Search for the cell housing the specified text and yield its [X, Y] center coordinate. 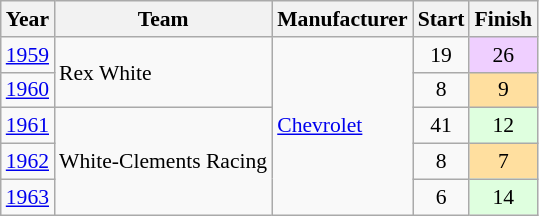
26 [503, 55]
12 [503, 126]
Team [163, 19]
1960 [28, 90]
19 [442, 55]
1961 [28, 126]
Year [28, 19]
Start [442, 19]
9 [503, 90]
1959 [28, 55]
1962 [28, 162]
1963 [28, 197]
Rex White [163, 72]
Finish [503, 19]
7 [503, 162]
Chevrolet [342, 126]
6 [442, 197]
Manufacturer [342, 19]
41 [442, 126]
White-Clements Racing [163, 162]
14 [503, 197]
